Detect which cell encompasses the target text, then output its [X, Y] center coordinate. 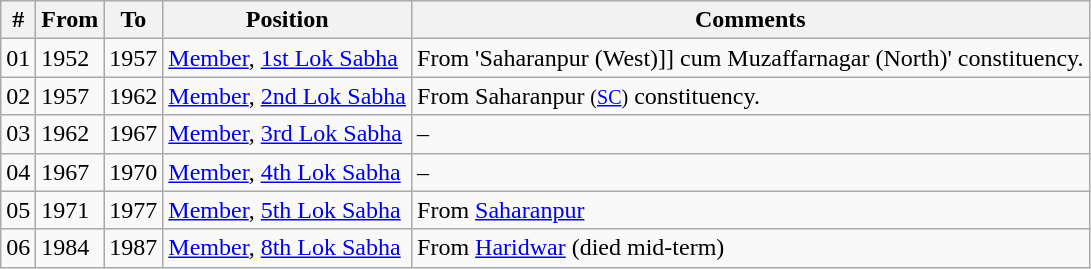
1984 [70, 248]
Member, 8th Lok Sabha [288, 248]
1952 [70, 58]
01 [18, 58]
1987 [134, 248]
From Saharanpur (SC) constituency. [751, 96]
02 [18, 96]
Comments [751, 20]
From Saharanpur [751, 210]
Member, 4th Lok Sabha [288, 172]
05 [18, 210]
Member, 5th Lok Sabha [288, 210]
1977 [134, 210]
# [18, 20]
06 [18, 248]
1971 [70, 210]
Member, 1st Lok Sabha [288, 58]
1970 [134, 172]
To [134, 20]
04 [18, 172]
From 'Saharanpur (West)]] cum Muzaffarnagar (North)' constituency. [751, 58]
From [70, 20]
From Haridwar (died mid-term) [751, 248]
Member, 3rd Lok Sabha [288, 134]
Member, 2nd Lok Sabha [288, 96]
Position [288, 20]
03 [18, 134]
